Capture the cell that displays the provided text and extract its (X, Y) central coordinate. 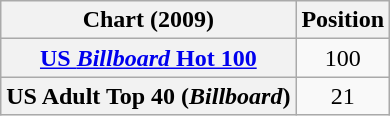
Chart (2009) (148, 20)
US Billboard Hot 100 (148, 58)
21 (343, 96)
100 (343, 58)
US Adult Top 40 (Billboard) (148, 96)
Position (343, 20)
